Locate the cell with the specified text and output its [x, y] center coordinate. 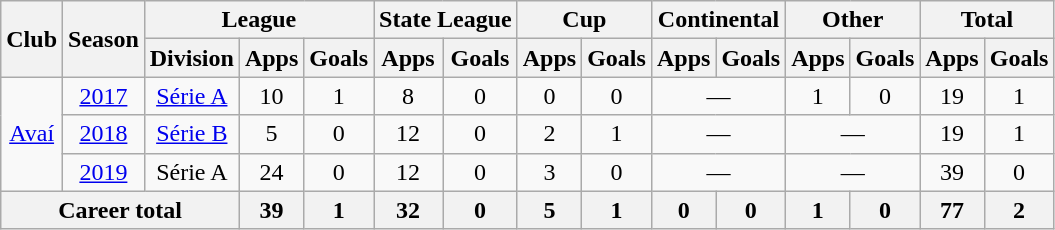
Cup [584, 20]
2019 [104, 172]
Club [32, 39]
State League [446, 20]
Continental [718, 20]
77 [952, 210]
League [258, 20]
2017 [104, 96]
32 [408, 210]
Total [987, 20]
Season [104, 39]
2018 [104, 134]
10 [271, 96]
Career total [120, 210]
Division [192, 58]
Série B [192, 134]
8 [408, 96]
24 [271, 172]
3 [549, 172]
Avaí [32, 134]
Other [853, 20]
